Output the [X, Y] coordinate of the center of the cell containing the given text.  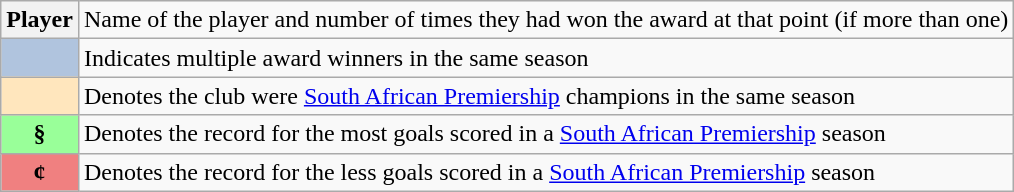
¢ [40, 172]
Denotes the record for the less goals scored in a South African Premiership season [546, 172]
§ [40, 134]
Indicates multiple award winners in the same season [546, 58]
Denotes the club were South African Premiership champions in the same season [546, 96]
Denotes the record for the most goals scored in a South African Premiership season [546, 134]
Player [40, 20]
Name of the player and number of times they had won the award at that point (if more than one) [546, 20]
